Determine the (x, y) coordinate at the center of the cell enclosing the given text.  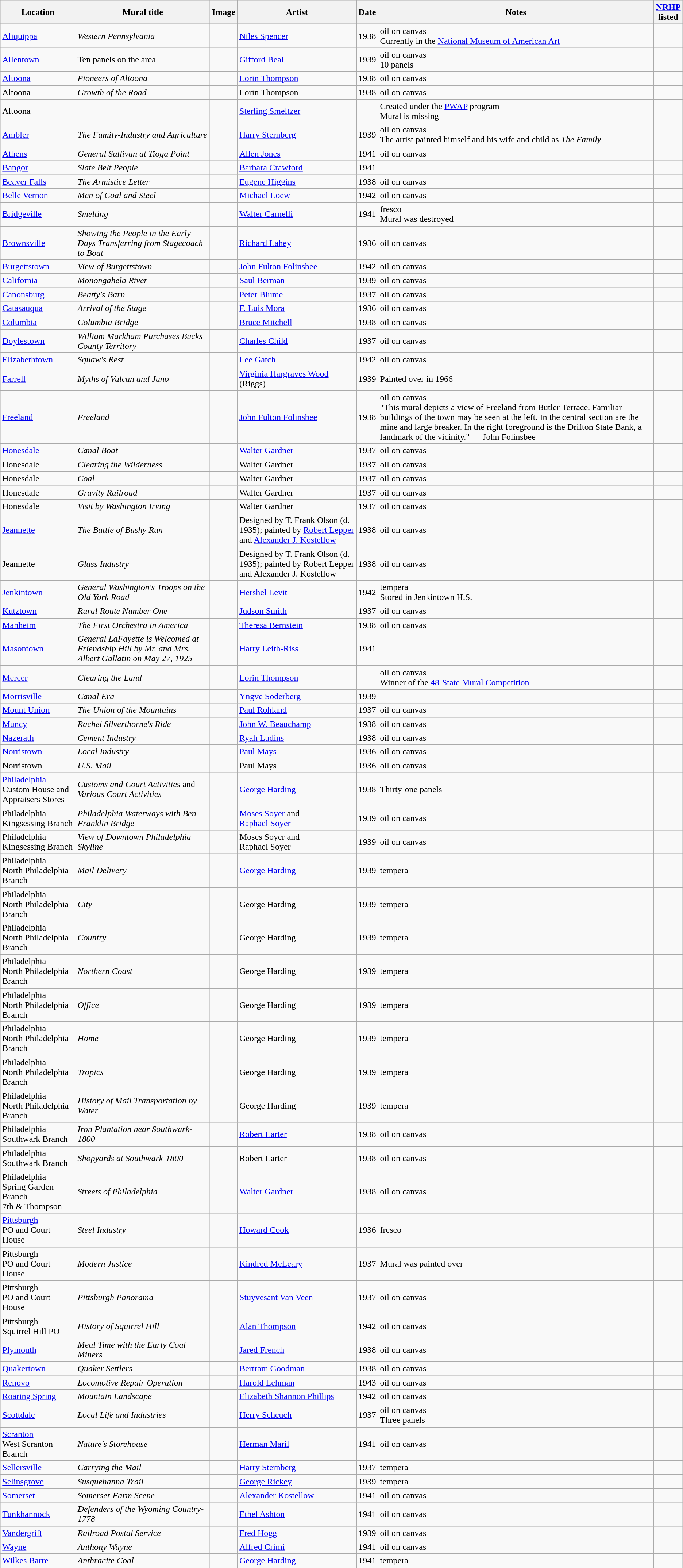
Mural was painted over (516, 1264)
Susquehanna Trail (143, 1482)
Mount Union (38, 710)
Hershel Levit (297, 593)
Men of Coal and Steel (143, 195)
1943 (367, 1383)
Wayne (38, 1547)
Philadelphia Custom House and Appraisers Stores (38, 789)
Philadelphia Waterways with Ben Franklin Bridge (143, 818)
Selinsgrove (38, 1482)
Renovo (38, 1383)
NRHPlisted (668, 12)
Arrival of the Stage (143, 308)
Office (143, 1005)
Ten panels on the area (143, 60)
Bertram Goodman (297, 1368)
The Battle of Bushy Run (143, 530)
Slate Belt People (143, 167)
oil on canvasWinner of the 48-State Mural Competition (516, 677)
Scranton West Scranton Branch (38, 1444)
Charles Child (297, 341)
Scottdale (38, 1415)
Paul Rohland (297, 710)
Fred Hogg (297, 1533)
Beatty's Barn (143, 294)
Columbia (38, 322)
oil on canvasThe artist painted himself and his wife and child as The Family (516, 135)
Allentown (38, 60)
Judson Smith (297, 611)
Country (143, 938)
Yngve Soderberg (297, 696)
Pioneers of Altoona (143, 78)
Meal Time with the Early Coal Miners (143, 1349)
Pittsburgh Panorama (143, 1297)
Glass Industry (143, 563)
Brownsville (38, 243)
General Washington's Troops on the Old York Road (143, 593)
William Markham Purchases Bucks County Territory (143, 341)
Location (38, 12)
Streets of Philadelphia (143, 1192)
Doylestown (38, 341)
Eugene Higgins (297, 181)
Allen Jones (297, 154)
PittsburghSquirrel Hill PO (38, 1326)
The Armistice Letter (143, 181)
Canal Boat (143, 451)
Bangor (38, 167)
Virginia Hargraves Wood (Riggs) (297, 379)
Harry Leith-Riss (297, 649)
Growth of the Road (143, 92)
Gravity Railroad (143, 492)
Somerset (38, 1495)
History of Mail Transportation by Water (143, 1106)
Showing the People in the Early Days Transferring from Stagecoach to Boat (143, 243)
Mountain Landscape (143, 1396)
Somerset-Farm Scene (143, 1495)
Ryah Ludins (297, 738)
Quaker Settlers (143, 1368)
Catasauqua (38, 308)
Locomotive Repair Operation (143, 1383)
Railroad Postal Service (143, 1533)
Barbara Crawford (297, 167)
oil on canvasThree panels (516, 1415)
Clearing the Wilderness (143, 465)
Gifford Beal (297, 60)
Muncy (38, 724)
fresco (516, 1230)
Sellersville (38, 1468)
Local Life and Industries (143, 1415)
Beaver Falls (38, 181)
Sterling Smeltzer (297, 111)
Northern Coast (143, 971)
Artist (297, 12)
F. Luis Mora (297, 308)
Burgettstown (38, 267)
View of Burgettstown (143, 267)
Mercer (38, 677)
Date (367, 12)
Peter Blume (297, 294)
Alan Thompson (297, 1326)
Visit by Washington Irving (143, 506)
Created under the PWAP programMural is missing (516, 111)
Canal Era (143, 696)
Kindred McLeary (297, 1264)
Rural Route Number One (143, 611)
Alexander Kostellow (297, 1495)
Bruce Mitchell (297, 322)
Cement Industry (143, 738)
PhiladelphiaSpring Garden Branch7th & Thompson (38, 1192)
Vandergrift (38, 1533)
Carrying the Mail (143, 1468)
Theresa Bernstein (297, 625)
Masontown (38, 649)
Ethel Ashton (297, 1514)
City (143, 904)
Athens (38, 154)
Nazerath (38, 738)
Elizabethtown (38, 360)
John W. Beauchamp (297, 724)
The Union of the Mountains (143, 710)
Myths of Vulcan and Juno (143, 379)
Clearing the Land (143, 677)
Mail Delivery (143, 870)
Tunkhannock (38, 1514)
Ambler (38, 135)
Michael Loew (297, 195)
Anthony Wayne (143, 1547)
oil on canvasCurrently in the National Museum of American Art (516, 36)
temperaStored in Jenkintown H.S. (516, 593)
Home (143, 1039)
Thirty-one panels (516, 789)
General Sullivan at Tioga Point (143, 154)
Alfred Crimi (297, 1547)
Elizabeth Shannon Phillips (297, 1396)
Rachel Silverthorne's Ride (143, 724)
Local Industry (143, 752)
Howard Cook (297, 1230)
Customs and Court Activities and Various Court Activities (143, 789)
Modern Justice (143, 1264)
Painted over in 1966 (516, 379)
Anthracite Coal (143, 1561)
Herry Scheuch (297, 1415)
U.S. Mail (143, 766)
Walter Carnelli (297, 214)
Herman Maril (297, 1444)
Wilkes Barre (38, 1561)
Iron Plantation near Southwark-1800 (143, 1134)
Mural title (143, 12)
Shopyards at Southwark-1800 (143, 1158)
Manheim (38, 625)
Stuyvesant Van Veen (297, 1297)
Jared French (297, 1349)
Coal (143, 478)
Aliquippa (38, 36)
Western Pennsylvania (143, 36)
George Rickey (297, 1482)
Tropics (143, 1072)
View of Downtown Philadelphia Skyline (143, 841)
Morrisville (38, 696)
Nature's Storehouse (143, 1444)
Squaw's Rest (143, 360)
Harold Lehman (297, 1383)
The Family-Industry and Agriculture (143, 135)
Quakertown (38, 1368)
Bridgeville (38, 214)
General LaFayette is Welcomed at Friendship Hill by Mr. and Mrs. Albert Gallatin on May 27, 1925 (143, 649)
Jenkintown (38, 593)
Kutztown (38, 611)
Farrell (38, 379)
Monongahela River (143, 281)
Image (223, 12)
The First Orchestra in America (143, 625)
Steel Industry (143, 1230)
Richard Lahey (297, 243)
Notes (516, 12)
History of Squirrel Hill (143, 1326)
Defenders of the Wyoming Country-1778 (143, 1514)
Lee Gatch (297, 360)
Roaring Spring (38, 1396)
Columbia Bridge (143, 322)
Plymouth (38, 1349)
Belle Vernon (38, 195)
California (38, 281)
oil on canvas10 panels (516, 60)
Canonsburg (38, 294)
Saul Berman (297, 281)
Smelting (143, 214)
Niles Spencer (297, 36)
frescoMural was destroyed (516, 214)
